Identify which cell holds the provided text, then report its (X, Y) central coordinate. 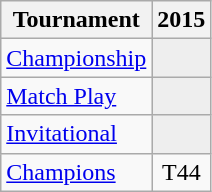
Invitational (76, 134)
Tournament (76, 20)
Champions (76, 172)
Championship (76, 58)
T44 (182, 172)
2015 (182, 20)
Match Play (76, 96)
